Return the [x, y] coordinate for the center point of the cell that contains the specified text.  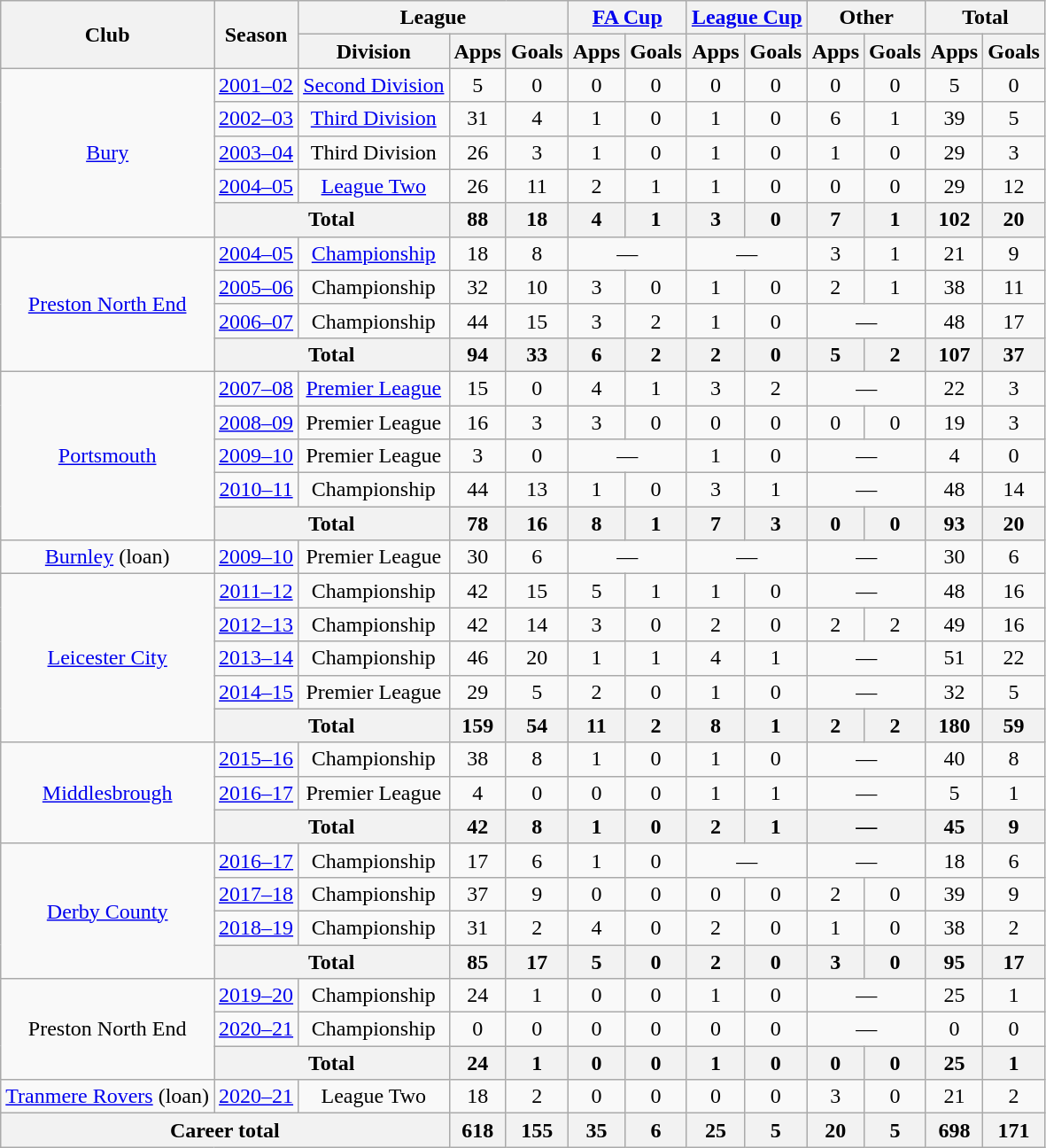
107 [954, 354]
95 [954, 961]
2006–07 [257, 321]
171 [1014, 1130]
Division [374, 51]
Bury [108, 152]
88 [477, 220]
102 [954, 220]
93 [954, 524]
2001–02 [257, 85]
618 [477, 1130]
2002–03 [257, 119]
54 [537, 725]
78 [477, 524]
Leicester City [108, 658]
59 [1014, 725]
2010–11 [257, 490]
19 [954, 423]
94 [477, 354]
10 [537, 287]
49 [954, 624]
Season [257, 35]
Portsmouth [108, 455]
League [434, 18]
League Cup [747, 18]
Second Division [374, 85]
Club [108, 35]
2003–04 [257, 152]
Middlesbrough [108, 793]
2015–16 [257, 759]
46 [477, 658]
FA Cup [627, 18]
Other [866, 18]
2008–09 [257, 423]
Burnley (loan) [108, 557]
Derby County [108, 911]
2019–20 [257, 996]
85 [477, 961]
2018–19 [257, 927]
40 [954, 759]
2014–15 [257, 692]
13 [537, 490]
45 [954, 826]
2013–14 [257, 658]
51 [954, 658]
180 [954, 725]
2012–13 [257, 624]
2007–08 [257, 388]
155 [537, 1130]
2011–12 [257, 591]
698 [954, 1130]
12 [1014, 186]
33 [537, 354]
2017–18 [257, 894]
35 [596, 1130]
Career total [225, 1130]
Tranmere Rovers (loan) [108, 1097]
2005–06 [257, 287]
159 [477, 725]
